Locate the cell with the specified text and output its [X, Y] center coordinate. 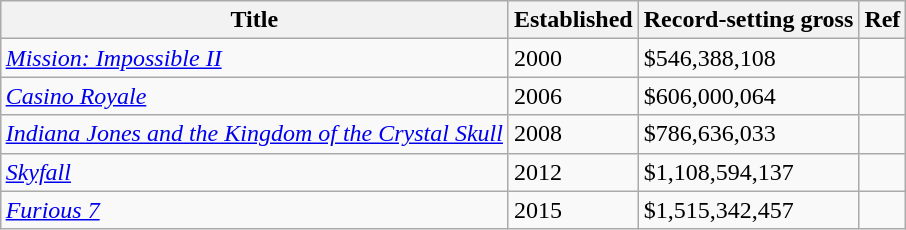
Skyfall [254, 172]
Title [254, 20]
2000 [573, 58]
2006 [573, 96]
Mission: Impossible II [254, 58]
Indiana Jones and the Kingdom of the Crystal Skull [254, 134]
$606,000,064 [748, 96]
$1,515,342,457 [748, 210]
2015 [573, 210]
Ref [882, 20]
2008 [573, 134]
$786,636,033 [748, 134]
Furious 7 [254, 210]
Record-setting gross [748, 20]
$546,388,108 [748, 58]
$1,108,594,137 [748, 172]
Casino Royale [254, 96]
2012 [573, 172]
Established [573, 20]
